Output the [x, y] coordinate of the center of the cell containing the given text.  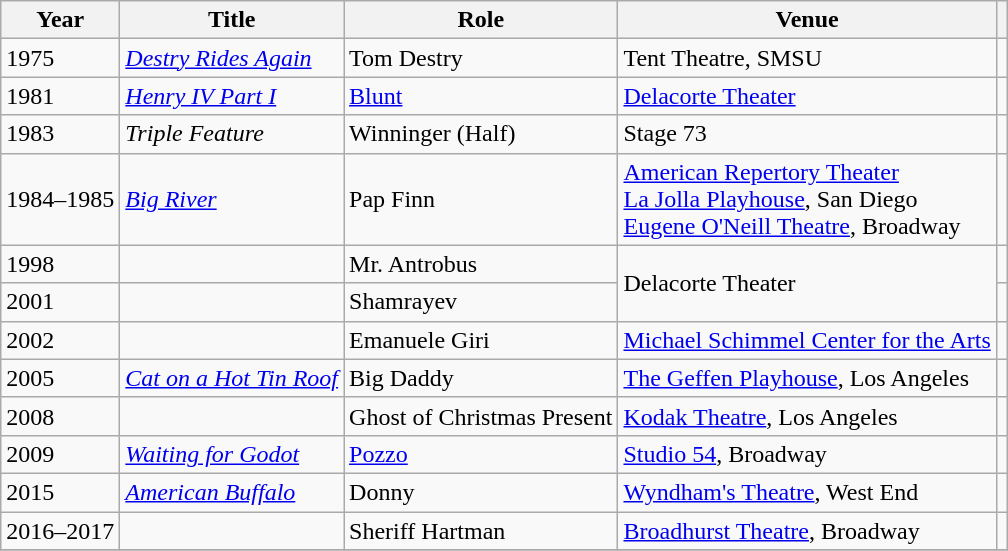
2009 [60, 454]
2008 [60, 416]
1984–1985 [60, 199]
Tom Destry [481, 58]
1998 [60, 264]
American Repertory TheaterLa Jolla Playhouse, San DiegoEugene O'Neill Theatre, Broadway [807, 199]
Mr. Antrobus [481, 264]
Wyndham's Theatre, West End [807, 492]
Pozzo [481, 454]
Sheriff Hartman [481, 531]
Studio 54, Broadway [807, 454]
Triple Feature [232, 134]
Tent Theatre, SMSU [807, 58]
2001 [60, 302]
Big River [232, 199]
Cat on a Hot Tin Roof [232, 378]
Winninger (Half) [481, 134]
American Buffalo [232, 492]
Stage 73 [807, 134]
Henry IV Part I [232, 96]
The Geffen Playhouse, Los Angeles [807, 378]
2016–2017 [60, 531]
1983 [60, 134]
Waiting for Godot [232, 454]
2005 [60, 378]
Broadhurst Theatre, Broadway [807, 531]
1975 [60, 58]
2015 [60, 492]
1981 [60, 96]
Michael Schimmel Center for the Arts [807, 340]
Venue [807, 20]
Ghost of Christmas Present [481, 416]
Pap Finn [481, 199]
Title [232, 20]
Blunt [481, 96]
2002 [60, 340]
Big Daddy [481, 378]
Donny [481, 492]
Kodak Theatre, Los Angeles [807, 416]
Emanuele Giri [481, 340]
Year [60, 20]
Role [481, 20]
Shamrayev [481, 302]
Destry Rides Again [232, 58]
